Pinpoint the cell where the given text exists, returning its [x, y] midpoint coordinate. 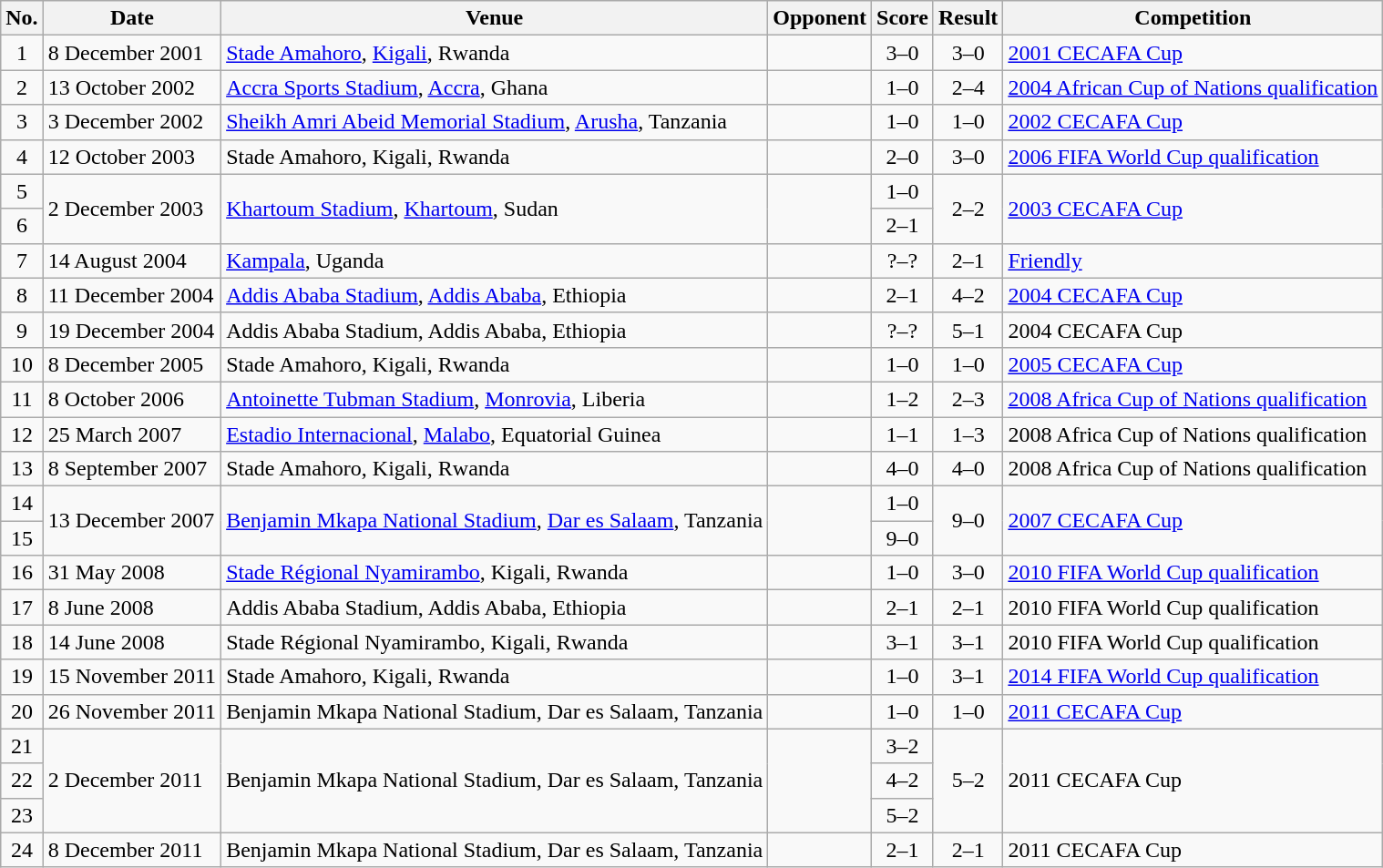
3–2 [903, 746]
12 [22, 434]
8 December 2001 [131, 53]
19 December 2004 [131, 330]
1–3 [968, 434]
8 December 2005 [131, 364]
Accra Sports Stadium, Accra, Ghana [495, 87]
Sheikh Amri Abeid Memorial Stadium, Arusha, Tanzania [495, 122]
Kampala, Uganda [495, 260]
Result [968, 18]
Competition [1193, 18]
Opponent [820, 18]
4 [22, 157]
2–4 [968, 87]
2004 African Cup of Nations qualification [1193, 87]
20 [22, 711]
14 [22, 504]
18 [22, 642]
13 October 2002 [131, 87]
Date [131, 18]
2–3 [968, 399]
15 November 2011 [131, 677]
2–0 [903, 157]
Estadio Internacional, Malabo, Equatorial Guinea [495, 434]
16 [22, 573]
2007 CECAFA Cup [1193, 521]
2003 CECAFA Cup [1193, 209]
2–2 [968, 209]
26 November 2011 [131, 711]
8 September 2007 [131, 469]
13 [22, 469]
Friendly [1193, 260]
8 June 2008 [131, 608]
1–1 [903, 434]
2006 FIFA World Cup qualification [1193, 157]
2005 CECAFA Cup [1193, 364]
2001 CECAFA Cup [1193, 53]
24 [22, 850]
1–2 [903, 399]
12 October 2003 [131, 157]
Antoinette Tubman Stadium, Monrovia, Liberia [495, 399]
5–1 [968, 330]
8 December 2011 [131, 850]
8 [22, 295]
13 December 2007 [131, 521]
2002 CECAFA Cup [1193, 122]
3 [22, 122]
2 December 2003 [131, 209]
9 [22, 330]
6 [22, 226]
3 December 2002 [131, 122]
19 [22, 677]
25 March 2007 [131, 434]
7 [22, 260]
1 [22, 53]
31 May 2008 [131, 573]
11 [22, 399]
Khartoum Stadium, Khartoum, Sudan [495, 209]
23 [22, 815]
5 [22, 191]
Venue [495, 18]
15 [22, 538]
21 [22, 746]
Score [903, 18]
2 [22, 87]
2014 FIFA World Cup qualification [1193, 677]
22 [22, 781]
17 [22, 608]
14 June 2008 [131, 642]
10 [22, 364]
11 December 2004 [131, 295]
2 December 2011 [131, 781]
No. [22, 18]
8 October 2006 [131, 399]
14 August 2004 [131, 260]
